Return the (X, Y) coordinate for the center point of the cell that contains the specified text.  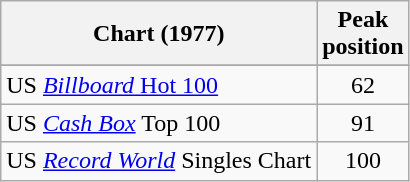
US Cash Box Top 100 (159, 123)
62 (363, 85)
US Record World Singles Chart (159, 161)
91 (363, 123)
Chart (1977) (159, 34)
100 (363, 161)
Peakposition (363, 34)
US Billboard Hot 100 (159, 85)
